Output the (x, y) coordinate of the center of the cell containing the given text.  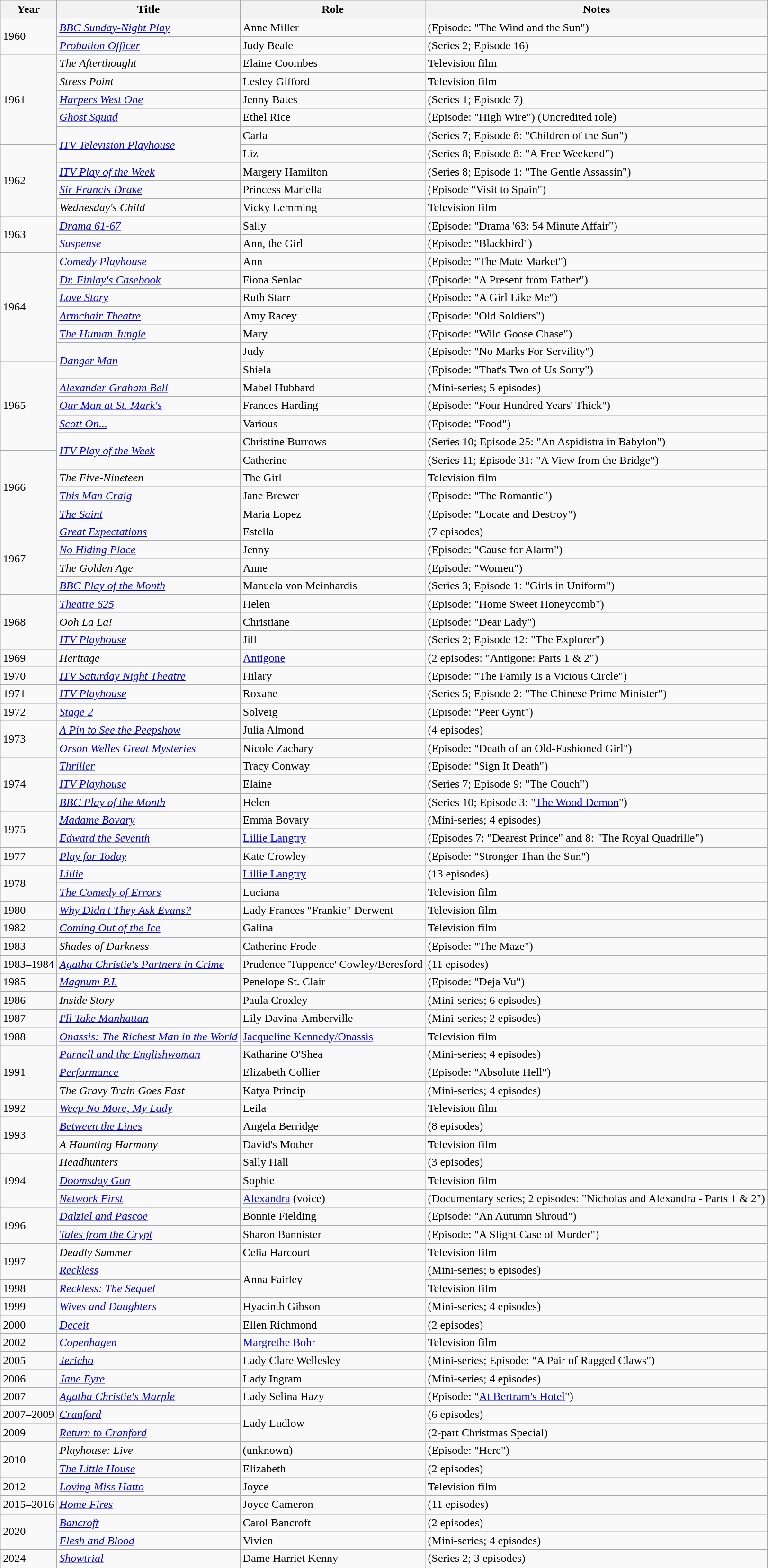
Catherine (332, 460)
Magnum P.I. (149, 982)
Bancroft (149, 1523)
(Episode: "Wild Goose Chase") (597, 334)
Julia Almond (332, 730)
1973 (28, 739)
(4 episodes) (597, 730)
Reckless (149, 1270)
Angela Berridge (332, 1126)
BBC Sunday-Night Play (149, 27)
(Episode: "A Slight Case of Murder") (597, 1234)
(Series 8; Episode 1: "The Gentle Assassin") (597, 171)
Sharon Bannister (332, 1234)
A Pin to See the Peepshow (149, 730)
(Series 1; Episode 7) (597, 99)
Drama 61-67 (149, 226)
(Episode: "A Girl Like Me") (597, 298)
Mary (332, 334)
Vivien (332, 1541)
I'll Take Manhattan (149, 1018)
Mabel Hubbard (332, 388)
This Man Craig (149, 496)
Anna Fairley (332, 1279)
(Episode: "At Bertram's Hotel") (597, 1397)
The Gravy Train Goes East (149, 1090)
(Episode: "The Mate Market") (597, 262)
1961 (28, 99)
Elaine Coombes (332, 63)
(Episode: "Stronger Than the Sun") (597, 856)
Performance (149, 1072)
Galina (332, 928)
1983–1984 (28, 964)
(13 episodes) (597, 874)
The Golden Age (149, 568)
Deadly Summer (149, 1252)
Sally Hall (332, 1162)
2006 (28, 1379)
Inside Story (149, 1000)
1999 (28, 1306)
Princess Mariella (332, 189)
Theatre 625 (149, 604)
Home Fires (149, 1505)
Margrethe Bohr (332, 1342)
Joyce Cameron (332, 1505)
Antigone (332, 658)
Lady Clare Wellesley (332, 1360)
Wives and Daughters (149, 1306)
1960 (28, 36)
Kate Crowley (332, 856)
Jane Eyre (149, 1379)
Harpers West One (149, 99)
Jericho (149, 1360)
Shades of Darkness (149, 946)
Year (28, 9)
Anne (332, 568)
1997 (28, 1261)
1988 (28, 1036)
(Series 2; Episode 12: "The Explorer") (597, 640)
Carla (332, 135)
Carol Bancroft (332, 1523)
Ghost Squad (149, 117)
2009 (28, 1433)
(Episode: "The Maze") (597, 946)
The Girl (332, 478)
(Episode: "High Wire") (Uncredited role) (597, 117)
Loving Miss Hatto (149, 1487)
1987 (28, 1018)
2024 (28, 1559)
Tracy Conway (332, 766)
Jill (332, 640)
1967 (28, 559)
Lily Davina-Amberville (332, 1018)
Suspense (149, 244)
(3 episodes) (597, 1162)
Stress Point (149, 81)
(Episode: "Cause for Alarm") (597, 550)
Roxane (332, 694)
Ann (332, 262)
(Documentary series; 2 episodes: "Nicholas and Alexandra - Parts 1 & 2") (597, 1198)
(Series 2; Episode 16) (597, 45)
Play for Today (149, 856)
(Episode: "The Family Is a Vicious Circle") (597, 676)
1974 (28, 784)
(Series 10; Episode 3: "The Wood Demon") (597, 802)
(Episode: "An Autumn Shroud") (597, 1216)
Ruth Starr (332, 298)
2012 (28, 1487)
The Human Jungle (149, 334)
Scott On... (149, 424)
Thriller (149, 766)
(Episode: "Sign It Death") (597, 766)
Lesley Gifford (332, 81)
1980 (28, 910)
1975 (28, 829)
1966 (28, 487)
Danger Man (149, 361)
Liz (332, 153)
Comedy Playhouse (149, 262)
Flesh and Blood (149, 1541)
1972 (28, 712)
(Episode: "Women") (597, 568)
1991 (28, 1072)
Coming Out of the Ice (149, 928)
Joyce (332, 1487)
Notes (597, 9)
(Episode: "Food") (597, 424)
Heritage (149, 658)
The Afterthought (149, 63)
Lady Ingram (332, 1379)
Wednesday's Child (149, 207)
Why Didn't They Ask Evans? (149, 910)
Reckless: The Sequel (149, 1288)
(Episode: "The Wind and the Sun") (597, 27)
Our Man at St. Mark's (149, 406)
Deceit (149, 1324)
Vicky Lemming (332, 207)
Ooh La La! (149, 622)
1977 (28, 856)
Shiela (332, 370)
Armchair Theatre (149, 316)
Hyacinth Gibson (332, 1306)
Various (332, 424)
Great Expectations (149, 532)
(Series 2; 3 episodes) (597, 1559)
Madame Bovary (149, 820)
(Episode: "Old Soldiers") (597, 316)
Onassis: The Richest Man in the World (149, 1036)
1992 (28, 1108)
Catherine Frode (332, 946)
(Series 3; Episode 1: "Girls in Uniform") (597, 586)
Return to Cranford (149, 1433)
Dr. Finlay's Casebook (149, 280)
Role (332, 9)
David's Mother (332, 1144)
(8 episodes) (597, 1126)
2010 (28, 1460)
(Episode: "Blackbird") (597, 244)
(Episode: "Peer Gynt") (597, 712)
1964 (28, 307)
No Hiding Place (149, 550)
Lady Ludlow (332, 1424)
Alexander Graham Bell (149, 388)
Elaine (332, 784)
1962 (28, 180)
1985 (28, 982)
(Episode: "A Present from Father") (597, 280)
Stage 2 (149, 712)
(Mini-series; Episode: "A Pair of Ragged Claws") (597, 1360)
The Comedy of Errors (149, 892)
Estella (332, 532)
Amy Racey (332, 316)
(7 episodes) (597, 532)
1983 (28, 946)
1963 (28, 235)
1982 (28, 928)
Paula Croxley (332, 1000)
Hilary (332, 676)
(Episode: "Four Hundred Years' Thick") (597, 406)
Jenny (332, 550)
Love Story (149, 298)
(Episodes 7: "Dearest Prince" and 8: "The Royal Quadrille") (597, 838)
(Mini-series; 2 episodes) (597, 1018)
Agatha Christie's Partners in Crime (149, 964)
(Episode: "Home Sweet Honeycomb") (597, 604)
Dalziel and Pascoe (149, 1216)
Probation Officer (149, 45)
(Mini-series; 5 episodes) (597, 388)
Christiane (332, 622)
The Little House (149, 1469)
Elizabeth (332, 1469)
(Episode: "Here") (597, 1451)
Katya Princip (332, 1090)
(Series 7; Episode 9: "The Couch") (597, 784)
Ellen Richmond (332, 1324)
Celia Harcourt (332, 1252)
1994 (28, 1180)
Nicole Zachary (332, 748)
(Series 7; Episode 8: "Children of the Sun") (597, 135)
(Episode: "That's Two of Us Sorry") (597, 370)
2007 (28, 1397)
Lady Selina Hazy (332, 1397)
Network First (149, 1198)
Christine Burrows (332, 442)
Doomsday Gun (149, 1180)
1971 (28, 694)
1993 (28, 1135)
(Series 10; Episode 25: "An Aspidistra in Babylon") (597, 442)
ITV Saturday Night Theatre (149, 676)
2002 (28, 1342)
Orson Welles Great Mysteries (149, 748)
(Episode: "Dear Lady") (597, 622)
1970 (28, 676)
Copenhagen (149, 1342)
(unknown) (332, 1451)
Emma Bovary (332, 820)
Elizabeth Collier (332, 1072)
Jacqueline Kennedy/Onassis (332, 1036)
Cranford (149, 1415)
(Episode: "Death of an Old-Fashioned Girl") (597, 748)
(Episode: "Locate and Destroy") (597, 514)
Judy (332, 352)
1969 (28, 658)
(Series 8; Episode 8: "A Free Weekend") (597, 153)
1965 (28, 406)
Sir Francis Drake (149, 189)
(Episode: "No Marks For Servility") (597, 352)
(2 episodes: "Antigone: Parts 1 & 2") (597, 658)
Solveig (332, 712)
1996 (28, 1225)
Manuela von Meinhardis (332, 586)
Prudence 'Tuppence' Cowley/Beresford (332, 964)
Margery Hamilton (332, 171)
ITV Television Playhouse (149, 144)
Anne Miller (332, 27)
Between the Lines (149, 1126)
Headhunters (149, 1162)
(Episode: "Drama '63: 54 Minute Affair") (597, 226)
Agatha Christie's Marple (149, 1397)
(Episode: "The Romantic") (597, 496)
Weep No More, My Lady (149, 1108)
Parnell and the Englishwoman (149, 1054)
Frances Harding (332, 406)
Alexandra (voice) (332, 1198)
Ann, the Girl (332, 244)
2000 (28, 1324)
Luciana (332, 892)
2015–2016 (28, 1505)
Lady Frances "Frankie" Derwent (332, 910)
(Episode: "Deja Vu") (597, 982)
Leila (332, 1108)
(Episode: "Absolute Hell") (597, 1072)
A Haunting Harmony (149, 1144)
(Series 5; Episode 2: "The Chinese Prime Minister") (597, 694)
2007–2009 (28, 1415)
(Episode "Visit to Spain") (597, 189)
Fiona Senlac (332, 280)
1968 (28, 622)
2020 (28, 1532)
Jane Brewer (332, 496)
(6 episodes) (597, 1415)
1986 (28, 1000)
Showtrial (149, 1559)
Judy Beale (332, 45)
Lillie (149, 874)
Edward the Seventh (149, 838)
Title (149, 9)
(2-part Christmas Special) (597, 1433)
Bonnie Fielding (332, 1216)
The Saint (149, 514)
1998 (28, 1288)
Sophie (332, 1180)
The Five-Nineteen (149, 478)
Tales from the Crypt (149, 1234)
Sally (332, 226)
1978 (28, 883)
Ethel Rice (332, 117)
Maria Lopez (332, 514)
Jenny Bates (332, 99)
2005 (28, 1360)
Katharine O'Shea (332, 1054)
Playhouse: Live (149, 1451)
Penelope St. Clair (332, 982)
Dame Harriet Kenny (332, 1559)
(Series 11; Episode 31: "A View from the Bridge") (597, 460)
